Locate the cell with the specified text and output its (x, y) center coordinate. 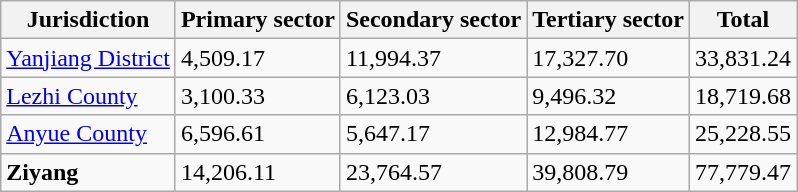
Secondary sector (433, 20)
Yanjiang District (88, 58)
Ziyang (88, 172)
5,647.17 (433, 134)
25,228.55 (742, 134)
11,994.37 (433, 58)
77,779.47 (742, 172)
12,984.77 (608, 134)
Jurisdiction (88, 20)
Tertiary sector (608, 20)
Total (742, 20)
14,206.11 (258, 172)
Lezhi County (88, 96)
Primary sector (258, 20)
6,596.61 (258, 134)
4,509.17 (258, 58)
39,808.79 (608, 172)
3,100.33 (258, 96)
18,719.68 (742, 96)
9,496.32 (608, 96)
17,327.70 (608, 58)
6,123.03 (433, 96)
33,831.24 (742, 58)
Anyue County (88, 134)
23,764.57 (433, 172)
